Return (X, Y) of the center of cell containing provided text 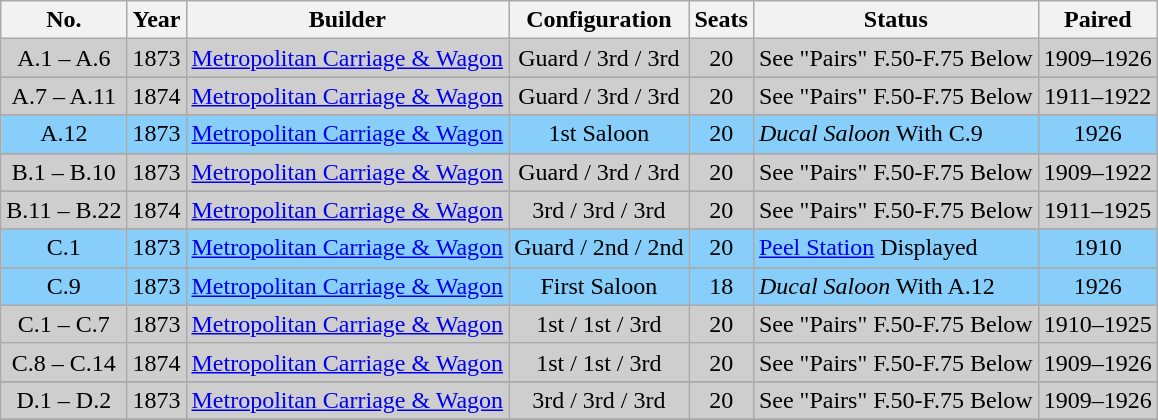
B.11 – B.22 (64, 210)
C.1 (64, 248)
A.7 – A.11 (64, 96)
No. (64, 20)
Seats (721, 20)
1909–1922 (1098, 172)
1911–1922 (1098, 96)
1st Saloon (599, 134)
1910 (1098, 248)
1911–1925 (1098, 210)
1910–1925 (1098, 324)
A.12 (64, 134)
A.1 – A.6 (64, 58)
C.9 (64, 286)
Builder (348, 20)
Configuration (599, 20)
Peel Station Displayed (896, 248)
Ducal Saloon With C.9 (896, 134)
Ducal Saloon With A.12 (896, 286)
C.1 – C.7 (64, 324)
Paired (1098, 20)
18 (721, 286)
First Saloon (599, 286)
C.8 – C.14 (64, 362)
Guard / 2nd / 2nd (599, 248)
D.1 – D.2 (64, 400)
Year (156, 20)
Status (896, 20)
B.1 – B.10 (64, 172)
